Find where the given text appears and provide that cell's center as [x, y] coordinate. 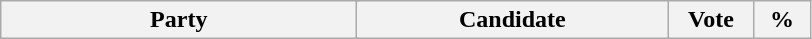
Vote [711, 20]
Party [179, 20]
% [782, 20]
Candidate [512, 20]
